Extract the (x, y) coordinate from the center of the cell holding the provided text.  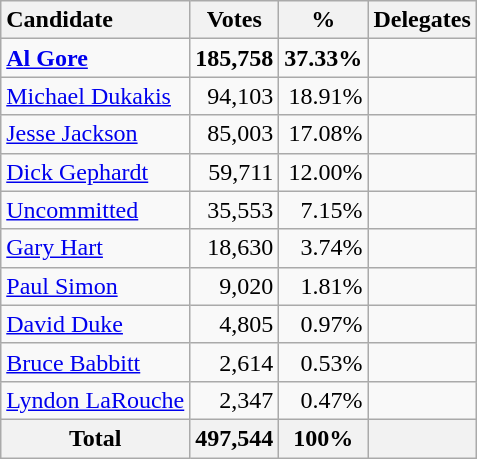
Total (96, 438)
9,020 (234, 286)
37.33% (324, 58)
4,805 (234, 324)
David Duke (96, 324)
2,614 (234, 362)
Candidate (96, 20)
0.47% (324, 400)
Paul Simon (96, 286)
Gary Hart (96, 248)
Jesse Jackson (96, 134)
Dick Gephardt (96, 172)
94,103 (234, 96)
18,630 (234, 248)
Michael Dukakis (96, 96)
185,758 (234, 58)
0.97% (324, 324)
1.81% (324, 286)
% (324, 20)
100% (324, 438)
Al Gore (96, 58)
85,003 (234, 134)
Uncommitted (96, 210)
0.53% (324, 362)
Delegates (422, 20)
7.15% (324, 210)
12.00% (324, 172)
2,347 (234, 400)
Votes (234, 20)
17.08% (324, 134)
18.91% (324, 96)
497,544 (234, 438)
59,711 (234, 172)
35,553 (234, 210)
Lyndon LaRouche (96, 400)
Bruce Babbitt (96, 362)
3.74% (324, 248)
